Return [X, Y] of the center of cell containing provided text 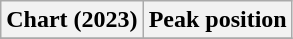
Peak position [218, 20]
Chart (2023) [72, 20]
